From the cell containing the given text, extract its center point as [x, y] coordinate. 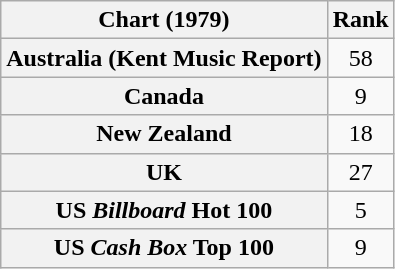
58 [360, 58]
18 [360, 134]
5 [360, 210]
Rank [360, 20]
US Billboard Hot 100 [164, 210]
Canada [164, 96]
US Cash Box Top 100 [164, 248]
Chart (1979) [164, 20]
New Zealand [164, 134]
Australia (Kent Music Report) [164, 58]
UK [164, 172]
27 [360, 172]
